Output the [X, Y] coordinate of the center of the cell containing the given text.  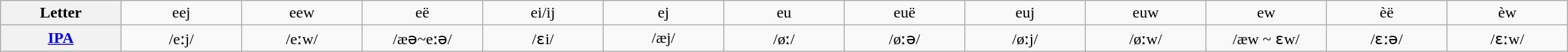
eej [181, 13]
èw [1507, 13]
/øː/ [784, 38]
Letter [61, 13]
ei/ij [543, 13]
/eːj/ [181, 38]
/eːw/ [302, 38]
eë [422, 13]
/æj/ [663, 38]
euw [1145, 13]
/øːj/ [1025, 38]
/øːə/ [904, 38]
/øːw/ [1145, 38]
/ɛi/ [543, 38]
euj [1025, 13]
euë [904, 13]
/æə~eːə/ [422, 38]
IPA [61, 38]
ej [663, 13]
/ɛːə/ [1386, 38]
eu [784, 13]
èë [1386, 13]
/æw ~ ɛw/ [1266, 38]
eew [302, 13]
ew [1266, 13]
/ɛːw/ [1507, 38]
